Scan for the cell matching the given text and deliver its (x, y) coordinate at center. 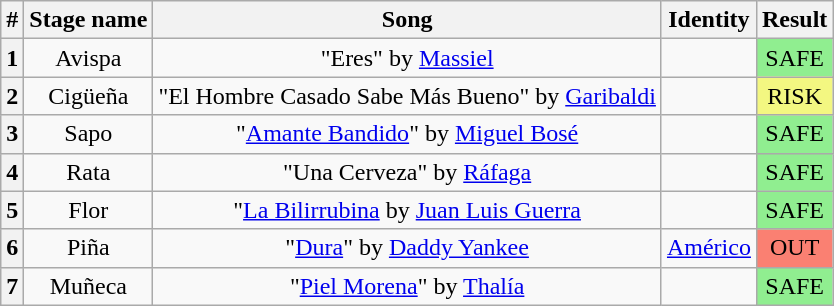
Song (408, 20)
4 (12, 172)
Cigüeña (88, 96)
Rata (88, 172)
Muñeca (88, 286)
RISK (794, 96)
"Dura" by Daddy Yankee (408, 248)
"La Bilirrubina by Juan Luis Guerra (408, 210)
Identity (708, 20)
6 (12, 248)
"Una Cerveza" by Ráfaga (408, 172)
1 (12, 58)
"Amante Bandido" by Miguel Bosé (408, 134)
Piña (88, 248)
Stage name (88, 20)
Flor (88, 210)
Result (794, 20)
5 (12, 210)
7 (12, 286)
Sapo (88, 134)
"Eres" by Massiel (408, 58)
Avispa (88, 58)
# (12, 20)
3 (12, 134)
2 (12, 96)
"El Hombre Casado Sabe Más Bueno" by Garibaldi (408, 96)
OUT (794, 248)
"Piel Morena" by Thalía (408, 286)
Américo (708, 248)
